Output the (X, Y) coordinate of the center of the cell containing the given text.  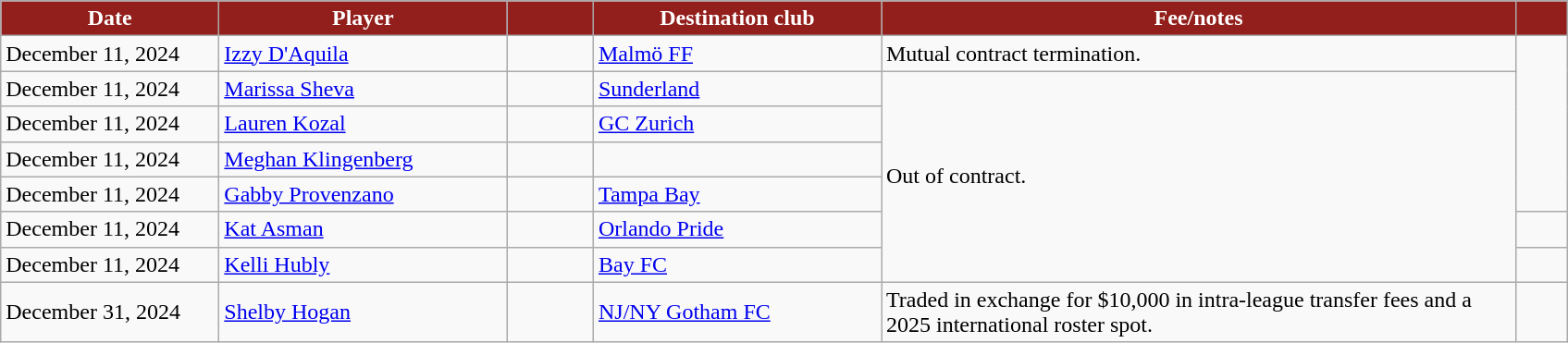
NJ/NY Gotham FC (736, 312)
Date (110, 18)
Tampa Bay (736, 194)
December 31, 2024 (110, 312)
Kat Asman (363, 229)
Out of contract. (1198, 177)
Bay FC (736, 264)
Kelli Hubly (363, 264)
Shelby Hogan (363, 312)
Lauren Kozal (363, 124)
Meghan Klingenberg (363, 159)
Player (363, 18)
Traded in exchange for $10,000 in intra-league transfer fees and a 2025 international roster spot. (1198, 312)
Marissa Sheva (363, 89)
Mutual contract termination. (1198, 54)
GC Zurich (736, 124)
Malmö FF (736, 54)
Destination club (736, 18)
Fee/notes (1198, 18)
Gabby Provenzano (363, 194)
Sunderland (736, 89)
Izzy D'Aquila (363, 54)
Orlando Pride (736, 229)
